Scan for the cell matching the given text and deliver its [x, y] coordinate at center. 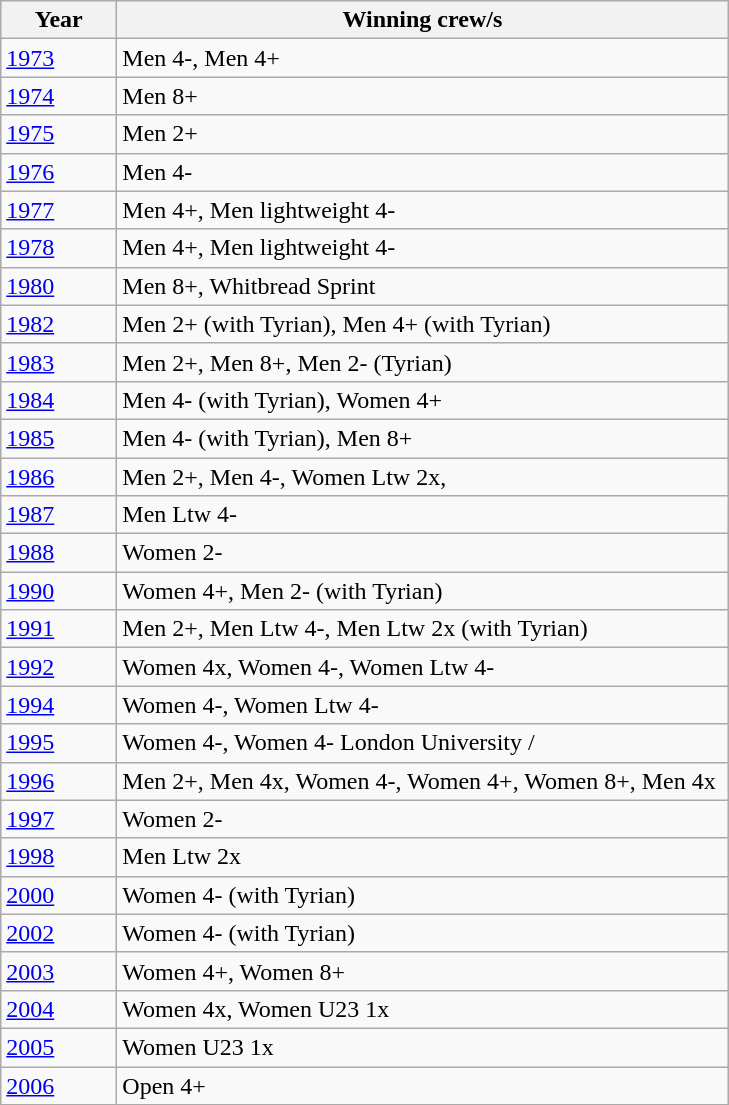
Men 2+, Men 8+, Men 2- (Tyrian) [422, 362]
Men 4-, Men 4+ [422, 58]
2002 [59, 933]
Women 4+, Women 8+ [422, 971]
1988 [59, 553]
Men Ltw 4- [422, 515]
Women 4+, Men 2- (with Tyrian) [422, 591]
1998 [59, 857]
Women 4x, Women 4-, Women Ltw 4- [422, 667]
1978 [59, 248]
1976 [59, 172]
1990 [59, 591]
1991 [59, 629]
Women U23 1x [422, 1047]
Women 4-, Women Ltw 4- [422, 705]
Women 4-, Women 4- London University / [422, 743]
Men 4- (with Tyrian), Men 8+ [422, 438]
1996 [59, 781]
1973 [59, 58]
Men 4- (with Tyrian), Women 4+ [422, 400]
1983 [59, 362]
1994 [59, 705]
Women 4x, Women U23 1x [422, 1009]
1987 [59, 515]
Men 2+, Men Ltw 4-, Men Ltw 2x (with Tyrian) [422, 629]
1995 [59, 743]
1974 [59, 96]
Men 4- [422, 172]
1992 [59, 667]
2004 [59, 1009]
1986 [59, 477]
Men 2+, Men 4x, Women 4-, Women 4+, Women 8+, Men 4x [422, 781]
Men Ltw 2x [422, 857]
1980 [59, 286]
Men 2+ (with Tyrian), Men 4+ (with Tyrian) [422, 324]
Men 8+, Whitbread Sprint [422, 286]
1985 [59, 438]
1977 [59, 210]
1975 [59, 134]
Men 8+ [422, 96]
2000 [59, 895]
1984 [59, 400]
2003 [59, 971]
1982 [59, 324]
2005 [59, 1047]
Men 2+, Men 4-, Women Ltw 2x, [422, 477]
2006 [59, 1085]
Open 4+ [422, 1085]
1997 [59, 819]
Winning crew/s [422, 20]
Year [59, 20]
Men 2+ [422, 134]
